Determine the (X, Y) coordinate at the center of the cell enclosing the given text.  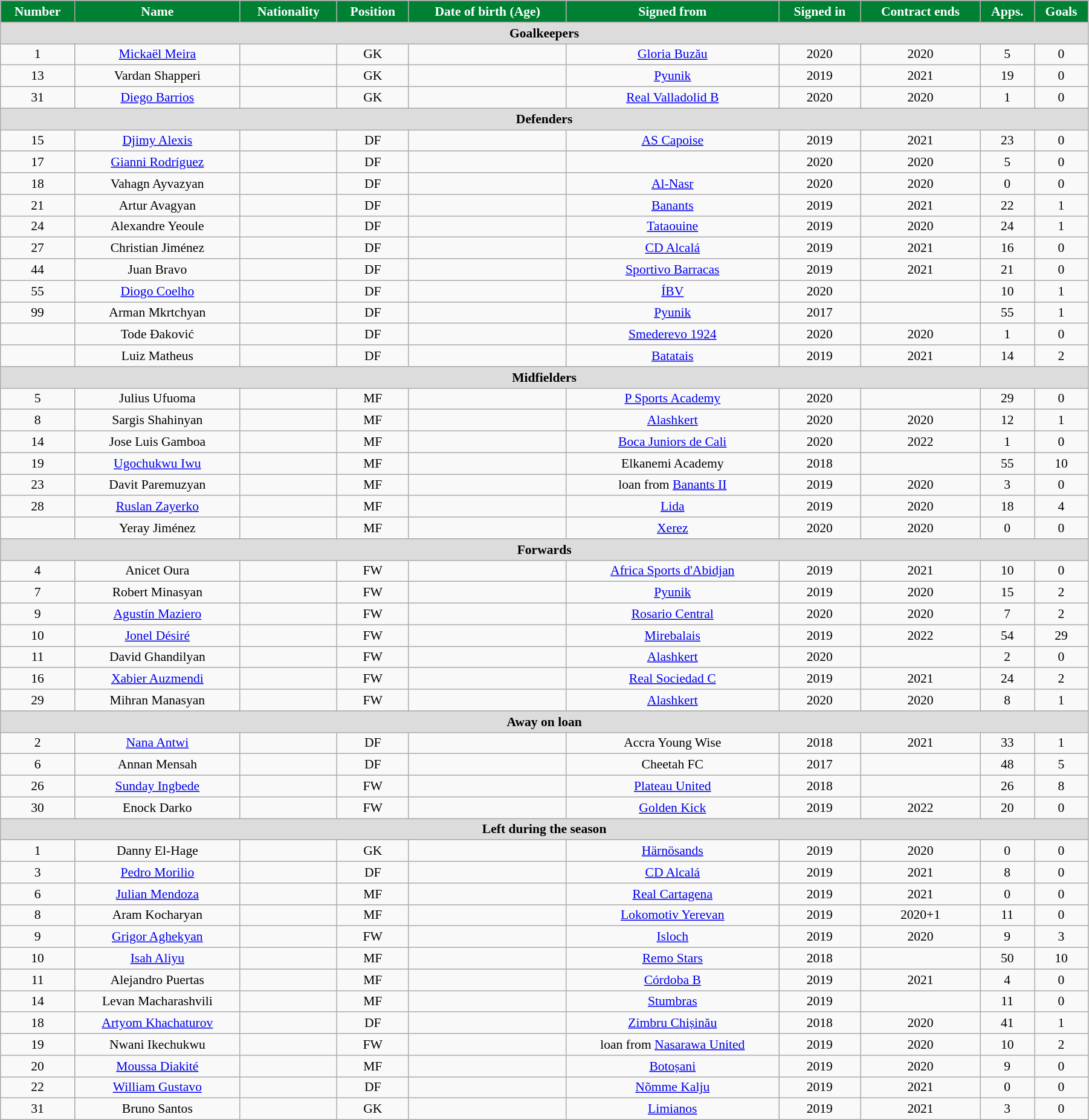
Davit Paremuzyan (157, 485)
Vardan Shapperi (157, 76)
33 (1007, 743)
41 (1007, 1023)
Agustín Maziero (157, 614)
Africa Sports d'Abidjan (673, 571)
David Ghandilyan (157, 657)
Elkanemi Academy (673, 463)
Isloch (673, 937)
Enock Darko (157, 808)
Gianni Rodríguez (157, 163)
Cheetah FC (673, 765)
Mickaël Meira (157, 54)
loan from Nasarawa United (673, 1044)
Diego Barrios (157, 98)
Aram Kocharyan (157, 915)
Smederevo 1924 (673, 335)
Diogo Coelho (157, 291)
William Gustavo (157, 1087)
30 (37, 808)
Luiz Matheus (157, 356)
99 (37, 313)
Mirebalais (673, 636)
Signed from (673, 11)
Sunday Ingbede (157, 787)
Zimbru Chișinău (673, 1023)
Sportivo Barracas (673, 270)
48 (1007, 765)
27 (37, 248)
Away on loan (544, 722)
Name (157, 11)
Artur Avagyan (157, 205)
Real Valladolid B (673, 98)
Accra Young Wise (673, 743)
Vahagn Ayvazyan (157, 184)
Yeray Jiménez (157, 528)
Djimy Alexis (157, 141)
Apps. (1007, 11)
44 (37, 270)
Plateau United (673, 787)
Remo Stars (673, 959)
Christian Jiménez (157, 248)
Danny El-Hage (157, 851)
Goalkeepers (544, 33)
Pedro Morilio (157, 872)
Batatais (673, 356)
Alexandre Yeoule (157, 227)
Tode Đaković (157, 335)
Xabier Auzmendi (157, 679)
Jonel Désiré (157, 636)
Real Sociedad C (673, 679)
Moussa Diakité (157, 1066)
Lida (673, 507)
Arman Mkrtchyan (157, 313)
Härnösands (673, 851)
Forwards (544, 550)
13 (37, 76)
P Sports Academy (673, 399)
Mihran Manasyan (157, 700)
17 (37, 163)
Alejandro Puertas (157, 980)
Number (37, 11)
Midfielders (544, 378)
Limianos (673, 1109)
Artyom Khachaturov (157, 1023)
Defenders (544, 119)
Boca Juniors de Cali (673, 442)
Annan Mensah (157, 765)
Left during the season (544, 829)
54 (1007, 636)
Sargis Shahinyan (157, 420)
Anicet Oura (157, 571)
Grigor Aghekyan (157, 937)
Nõmme Kalju (673, 1087)
Rosario Central (673, 614)
28 (37, 507)
Xerez (673, 528)
Robert Minasyan (157, 593)
Bruno Santos (157, 1109)
Banants (673, 205)
Julian Mendoza (157, 894)
Nana Antwi (157, 743)
Levan Macharashvili (157, 1002)
Date of birth (Age) (487, 11)
Signed in (819, 11)
ÍBV (673, 291)
Juan Bravo (157, 270)
Córdoba B (673, 980)
Position (372, 11)
Stumbras (673, 1002)
Gloria Buzău (673, 54)
Jose Luis Gamboa (157, 442)
50 (1007, 959)
Nwani Ikechukwu (157, 1044)
12 (1007, 420)
Real Cartagena (673, 894)
Isah Aliyu (157, 959)
Lokomotiv Yerevan (673, 915)
Al-Nasr (673, 184)
loan from Banants II (673, 485)
AS Capoise (673, 141)
Ugochukwu Iwu (157, 463)
Julius Ufuoma (157, 399)
Goals (1061, 11)
2020+1 (920, 915)
Tataouine (673, 227)
Ruslan Zayerko (157, 507)
Botoșani (673, 1066)
Contract ends (920, 11)
Golden Kick (673, 808)
Nationality (288, 11)
